Provide the [x, y] coordinate of the cell's center where the given text is located.  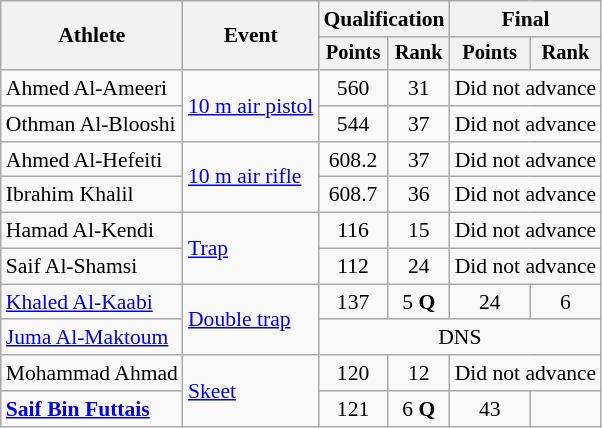
5 Q [419, 302]
Saif Bin Futtais [92, 409]
Mohammad Ahmad [92, 373]
6 Q [419, 409]
43 [490, 409]
Saif Al-Shamsi [92, 267]
116 [352, 231]
Othman Al-Blooshi [92, 124]
Juma Al-Maktoum [92, 338]
Hamad Al-Kendi [92, 231]
DNS [460, 338]
10 m air rifle [250, 178]
112 [352, 267]
Athlete [92, 36]
Qualification [384, 19]
31 [419, 88]
Trap [250, 248]
Event [250, 36]
120 [352, 373]
137 [352, 302]
10 m air pistol [250, 106]
Skeet [250, 390]
Double trap [250, 320]
608.7 [352, 195]
Ahmed Al-Ameeri [92, 88]
6 [566, 302]
Final [526, 19]
Ibrahim Khalil [92, 195]
Ahmed Al-Hefeiti [92, 160]
121 [352, 409]
544 [352, 124]
608.2 [352, 160]
15 [419, 231]
Khaled Al-Kaabi [92, 302]
36 [419, 195]
12 [419, 373]
560 [352, 88]
